Return the [X, Y] coordinate for the center point of the cell that contains the specified text.  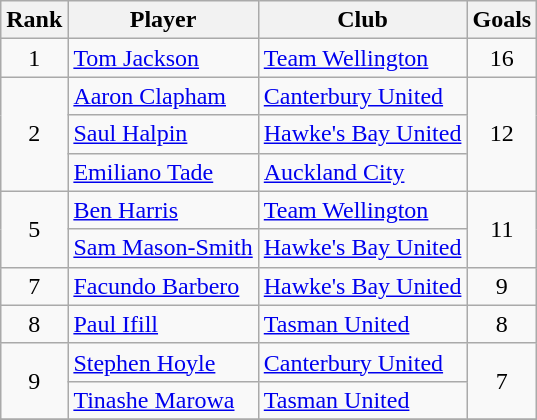
Player [163, 20]
Facundo Barbero [163, 286]
Paul Ifill [163, 324]
Tom Jackson [163, 58]
1 [34, 58]
Tinashe Marowa [163, 400]
Stephen Hoyle [163, 362]
12 [502, 134]
Ben Harris [163, 210]
Saul Halpin [163, 134]
16 [502, 58]
Auckland City [362, 172]
Sam Mason-Smith [163, 248]
Club [362, 20]
5 [34, 229]
Rank [34, 20]
2 [34, 134]
11 [502, 229]
Aaron Clapham [163, 96]
Emiliano Tade [163, 172]
Goals [502, 20]
